Scan for the cell matching the given text and deliver its (x, y) coordinate at center. 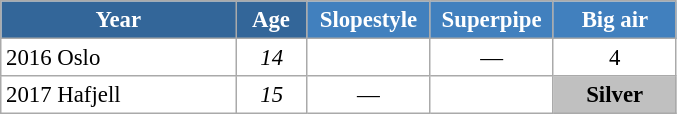
Superpipe (492, 20)
Slopestyle (368, 20)
14 (272, 58)
4 (614, 58)
Silver (614, 95)
2017 Hafjell (119, 95)
Age (272, 20)
Big air (614, 20)
Year (119, 20)
15 (272, 95)
2016 Oslo (119, 58)
